Capture the cell that displays the provided text and extract its (x, y) central coordinate. 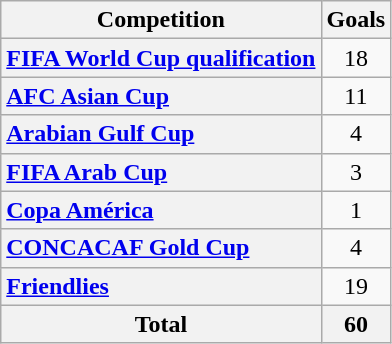
60 (356, 324)
FIFA World Cup qualification (161, 58)
Friendlies (161, 286)
Total (161, 324)
Goals (356, 20)
FIFA Arab Cup (161, 172)
Competition (161, 20)
Copa América (161, 210)
Arabian Gulf Cup (161, 134)
3 (356, 172)
18 (356, 58)
CONCACAF Gold Cup (161, 248)
19 (356, 286)
1 (356, 210)
11 (356, 96)
AFC Asian Cup (161, 96)
